From the cell containing the given text, extract its center point as [X, Y] coordinate. 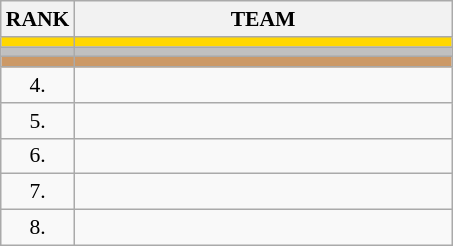
7. [38, 192]
TEAM [262, 19]
RANK [38, 19]
4. [38, 85]
6. [38, 156]
8. [38, 228]
5. [38, 121]
